Scan for the cell matching the given text and deliver its (X, Y) coordinate at center. 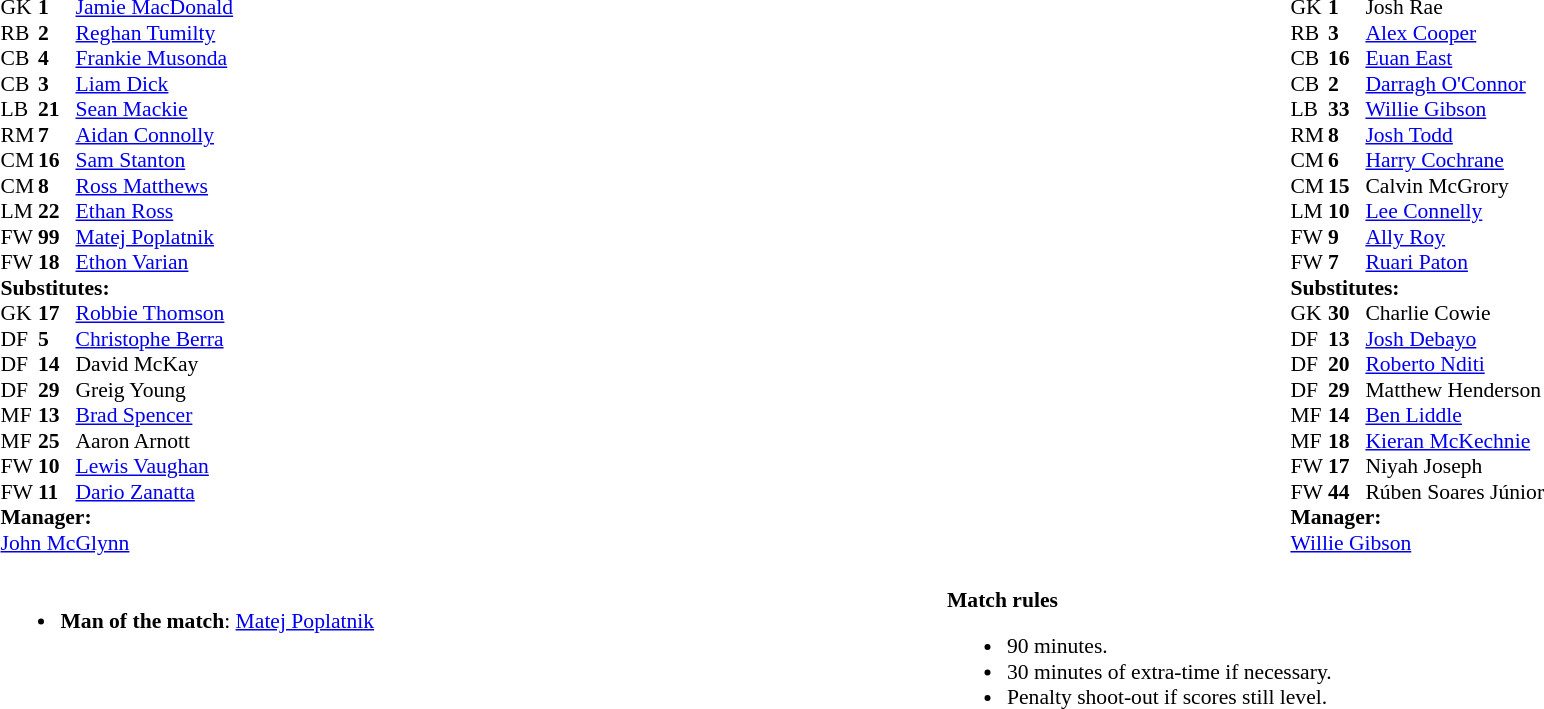
11 (57, 492)
33 (1347, 109)
4 (57, 59)
Roberto Nditi (1454, 365)
22 (57, 211)
Josh Todd (1454, 135)
Lee Connelly (1454, 211)
Sam Stanton (155, 161)
Dario Zanatta (155, 492)
Aidan Connolly (155, 135)
Ally Roy (1454, 237)
Christophe Berra (155, 339)
Rúben Soares Júnior (1454, 492)
9 (1347, 237)
25 (57, 441)
Josh Debayo (1454, 339)
15 (1347, 186)
Niyah Joseph (1454, 467)
Charlie Cowie (1454, 313)
Liam Dick (155, 84)
Alex Cooper (1454, 33)
Ethon Varian (155, 263)
Ruari Paton (1454, 263)
Ross Matthews (155, 186)
5 (57, 339)
Reghan Tumilty (155, 33)
Sean Mackie (155, 109)
Matthew Henderson (1454, 390)
Matej Poplatnik (155, 237)
Aaron Arnott (155, 441)
Frankie Musonda (155, 59)
Ben Liddle (1454, 415)
Kieran McKechnie (1454, 441)
Brad Spencer (155, 415)
Robbie Thomson (155, 313)
Calvin McGrory (1454, 186)
Harry Cochrane (1454, 161)
44 (1347, 492)
John McGlynn (116, 543)
99 (57, 237)
Lewis Vaughan (155, 467)
Darragh O'Connor (1454, 84)
21 (57, 109)
Greig Young (155, 390)
Euan East (1454, 59)
20 (1347, 365)
Ethan Ross (155, 211)
David McKay (155, 365)
6 (1347, 161)
30 (1347, 313)
